For the text-containing cell, return its midpoint in [x, y] coordinate format. 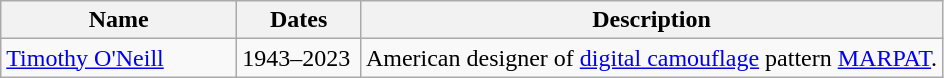
1943–2023 [299, 58]
Dates [299, 20]
Description [651, 20]
Timothy O'Neill [119, 58]
American designer of digital camouflage pattern MARPAT. [651, 58]
Name [119, 20]
